Find where the given text appears and provide that cell's center as (x, y) coordinate. 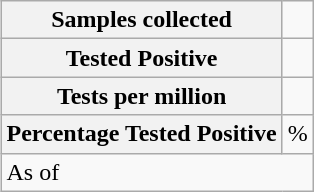
Samples collected (142, 20)
% (298, 134)
Percentage Tested Positive (142, 134)
Tests per million (142, 96)
Tested Positive (142, 58)
As of (157, 172)
